Output the (X, Y) coordinate of the center of the cell containing the given text.  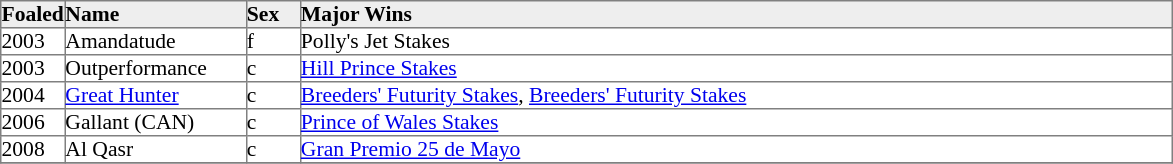
Great Hunter (156, 96)
Al Qasr (156, 150)
2004 (33, 96)
2006 (33, 122)
Prince of Wales Stakes (736, 122)
Sex (273, 14)
Polly's Jet Stakes (736, 42)
Foaled (33, 14)
Gran Premio 25 de Mayo (736, 150)
Gallant (CAN) (156, 122)
Hill Prince Stakes (736, 68)
Name (156, 14)
2008 (33, 150)
Amandatude (156, 42)
Outperformance (156, 68)
Major Wins (736, 14)
f (273, 42)
Breeders' Futurity Stakes, Breeders' Futurity Stakes (736, 96)
